Pinpoint the cell where the given text exists, returning its [x, y] midpoint coordinate. 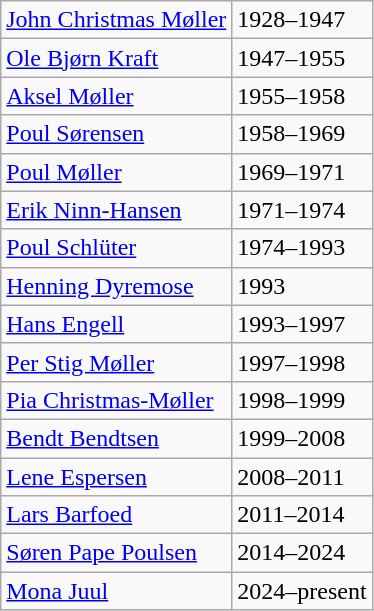
Lars Barfoed [116, 515]
Bendt Bendtsen [116, 438]
1993 [302, 286]
1993–1997 [302, 324]
Mona Juul [116, 591]
Aksel Møller [116, 96]
Poul Sørensen [116, 134]
2008–2011 [302, 477]
2011–2014 [302, 515]
1928–1947 [302, 20]
2014–2024 [302, 553]
1958–1969 [302, 134]
Poul Schlüter [116, 248]
Per Stig Møller [116, 362]
Erik Ninn-Hansen [116, 210]
John Christmas Møller [116, 20]
1947–1955 [302, 58]
Lene Espersen [116, 477]
1971–1974 [302, 210]
Pia Christmas-Møller [116, 400]
1969–1971 [302, 172]
1997–1998 [302, 362]
1955–1958 [302, 96]
1999–2008 [302, 438]
Henning Dyremose [116, 286]
Søren Pape Poulsen [116, 553]
2024–present [302, 591]
Hans Engell [116, 324]
Ole Bjørn Kraft [116, 58]
1998–1999 [302, 400]
Poul Møller [116, 172]
1974–1993 [302, 248]
